Provide the [X, Y] coordinate of the cell's center where the given text is located.  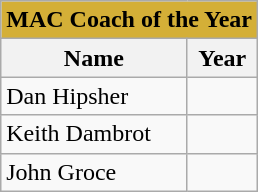
Name [94, 58]
MAC Coach of the Year [130, 20]
Dan Hipsher [94, 96]
Keith Dambrot [94, 134]
John Groce [94, 172]
Year [222, 58]
